Return the [X, Y] coordinate for the center point of the cell that contains the specified text.  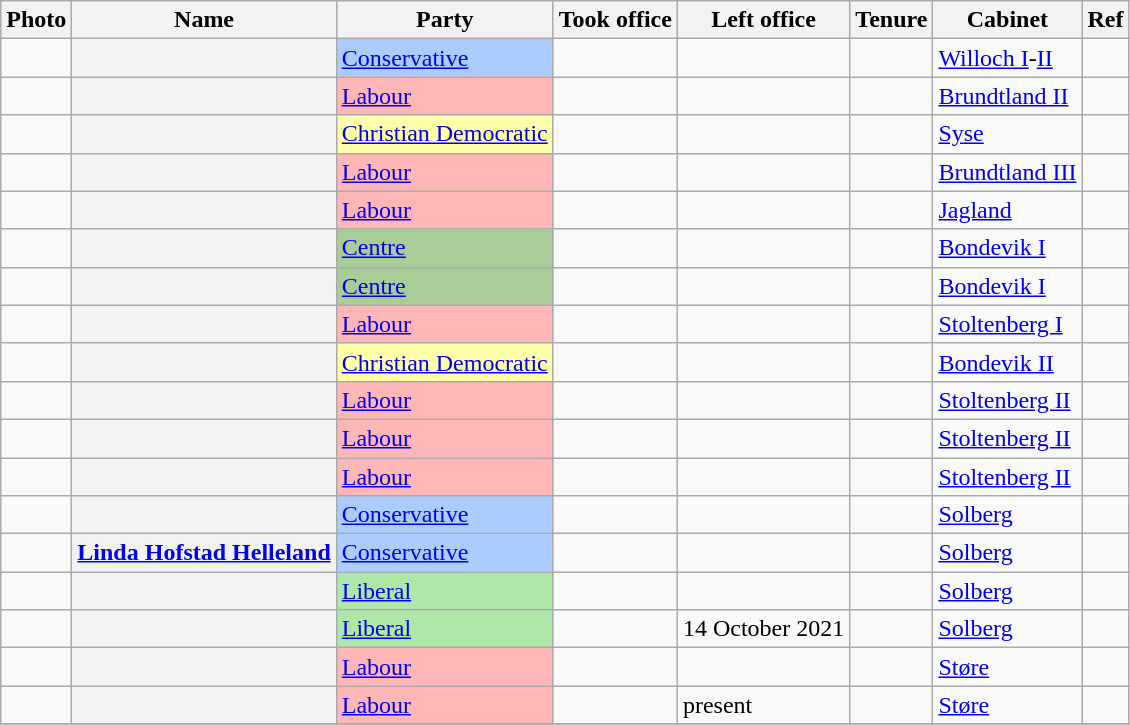
Willoch I-II [1008, 58]
Party [444, 20]
14 October 2021 [763, 629]
Took office [615, 20]
Ref [1106, 20]
Linda Hofstad Helleland [204, 553]
Jagland [1008, 210]
Cabinet [1008, 20]
present [763, 705]
Left office [763, 20]
Photo [36, 20]
Brundtland II [1008, 96]
Stoltenberg I [1008, 324]
Name [204, 20]
Tenure [892, 20]
Bondevik II [1008, 362]
Brundtland III [1008, 172]
Syse [1008, 134]
